Extract the (x, y) coordinate from the center of the cell holding the provided text.  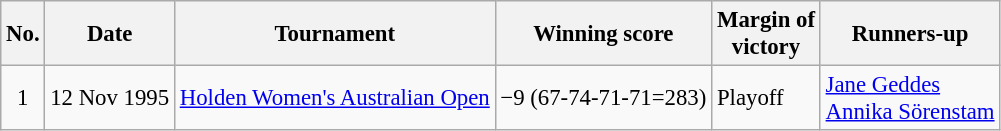
Runners-up (910, 34)
No. (23, 34)
12 Nov 1995 (110, 98)
1 (23, 98)
Jane Geddes Annika Sörenstam (910, 98)
Date (110, 34)
−9 (67-74-71-71=283) (604, 98)
Winning score (604, 34)
Tournament (334, 34)
Margin ofvictory (766, 34)
Playoff (766, 98)
Holden Women's Australian Open (334, 98)
